Identify which cell holds the provided text, then report its (x, y) central coordinate. 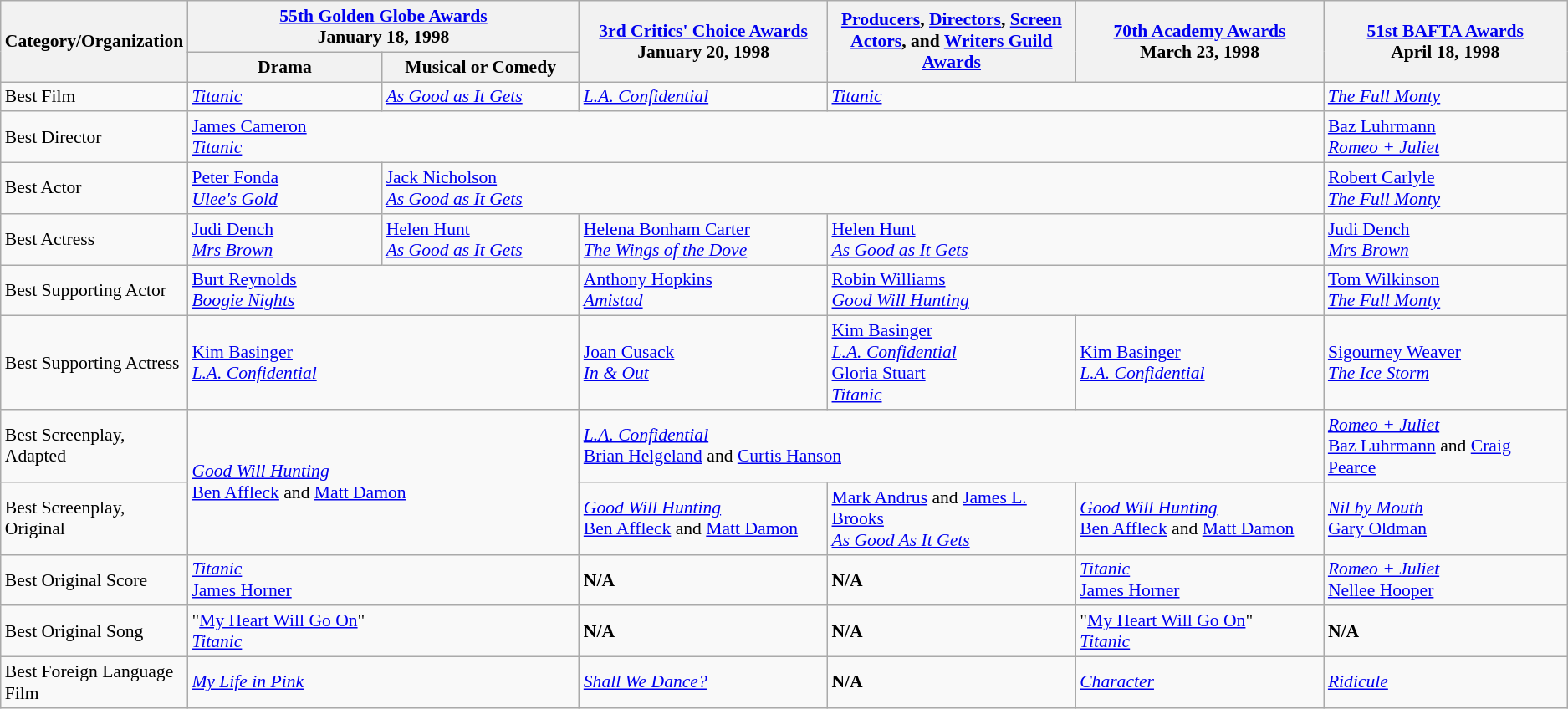
Romeo + JulietBaz Luhrmann and Craig Pearce (1445, 446)
Baz LuhrmannRomeo + Juliet (1445, 137)
Sigourney WeaverThe Ice Storm (1445, 363)
51st BAFTA AwardsApril 18, 1998 (1445, 42)
Nil by MouthGary Oldman (1445, 518)
Ridicule (1445, 682)
Best Film (94, 97)
As Good as It Gets (481, 97)
3rd Critics' Choice AwardsJanuary 20, 1998 (704, 42)
Burt ReynoldsBoogie Nights (383, 291)
Best Supporting Actor (94, 291)
The Full Monty (1445, 97)
Best Supporting Actress (94, 363)
55th Golden Globe AwardsJanuary 18, 1998 (383, 27)
Producers, Directors, Screen Actors, and Writers Guild Awards (952, 42)
Best Original Score (94, 580)
70th Academy AwardsMarch 23, 1998 (1199, 42)
Jack NicholsonAs Good as It Gets (853, 189)
Robert CarlyleThe Full Monty (1445, 189)
Character (1199, 682)
L.A. Confidential (704, 97)
My Life in Pink (383, 682)
Best Screenplay, Adapted (94, 446)
L.A. ConfidentialBrian Helgeland and Curtis Hanson (952, 446)
Helena Bonham CarterThe Wings of the Dove (704, 239)
Best Director (94, 137)
Category/Organization (94, 42)
Best Screenplay, Original (94, 518)
Robin Williams Good Will Hunting (1075, 291)
Best Original Song (94, 632)
Best Foreign Language Film (94, 682)
Anthony HopkinsAmistad (704, 291)
James CameronTitanic (756, 137)
Best Actress (94, 239)
Romeo + JulietNellee Hooper (1445, 580)
Best Actor (94, 189)
Mark Andrus and James L. BrooksAs Good As It Gets (952, 518)
Musical or Comedy (481, 67)
Shall We Dance? (704, 682)
Joan CusackIn & Out (704, 363)
Kim BasingerL.A. ConfidentialGloria StuartTitanic (952, 363)
Tom WilkinsonThe Full Monty (1445, 291)
Drama (284, 67)
Peter FondaUlee's Gold (284, 189)
